Output the [X, Y] coordinate of the center of the cell containing the given text.  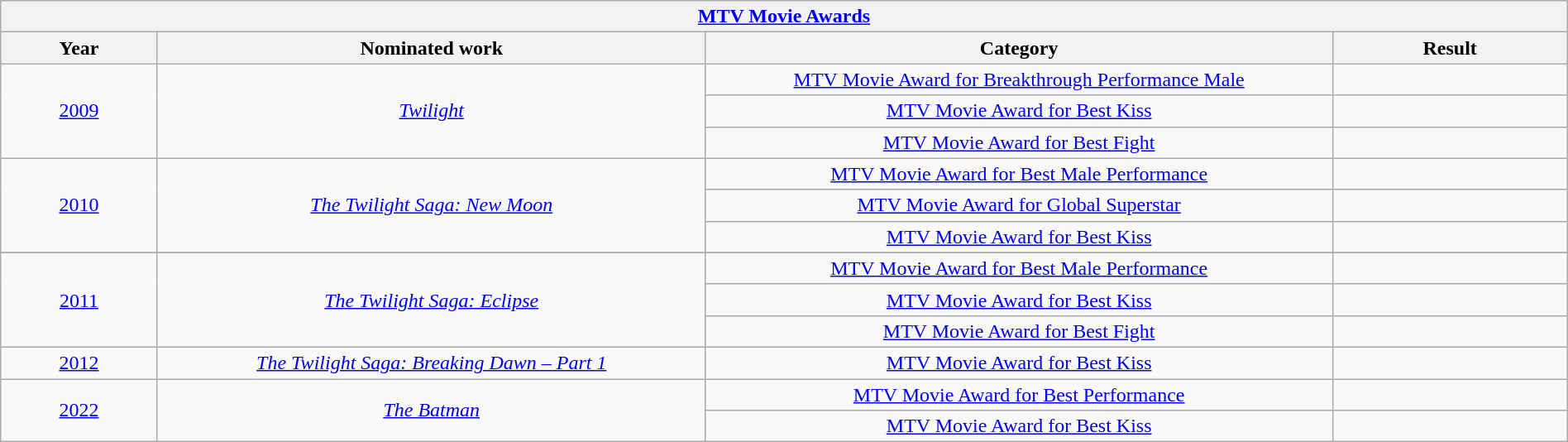
Result [1450, 48]
2010 [79, 205]
MTV Movie Awards [784, 17]
Category [1019, 48]
The Twilight Saga: New Moon [432, 205]
The Twilight Saga: Eclipse [432, 300]
Year [79, 48]
2022 [79, 411]
MTV Movie Award for Best Performance [1019, 395]
The Twilight Saga: Breaking Dawn – Part 1 [432, 363]
MTV Movie Award for Breakthrough Performance Male [1019, 79]
2012 [79, 363]
The Batman [432, 411]
2009 [79, 111]
Nominated work [432, 48]
MTV Movie Award for Global Superstar [1019, 205]
Twilight [432, 111]
2011 [79, 300]
